Identify which cell holds the provided text, then report its [X, Y] central coordinate. 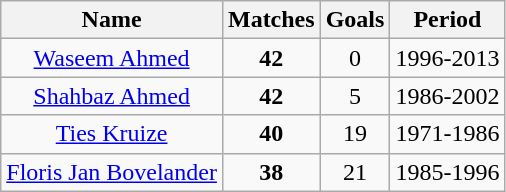
Name [112, 20]
Matches [271, 20]
0 [355, 58]
21 [355, 172]
Floris Jan Bovelander [112, 172]
5 [355, 96]
1971-1986 [448, 134]
1986-2002 [448, 96]
Shahbaz Ahmed [112, 96]
Period [448, 20]
19 [355, 134]
1996-2013 [448, 58]
Ties Kruize [112, 134]
Goals [355, 20]
38 [271, 172]
40 [271, 134]
1985-1996 [448, 172]
Waseem Ahmed [112, 58]
